For the text-containing cell, return its midpoint in (x, y) coordinate format. 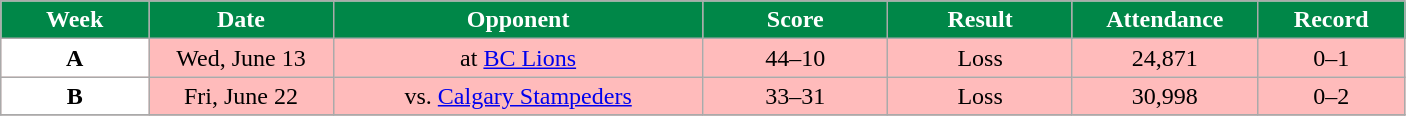
Fri, June 22 (242, 96)
at BC Lions (518, 58)
Week (75, 20)
B (75, 96)
30,998 (1164, 96)
vs. Calgary Stampeders (518, 96)
44–10 (796, 58)
Date (242, 20)
24,871 (1164, 58)
Wed, June 13 (242, 58)
A (75, 58)
Attendance (1164, 20)
0–2 (1331, 96)
Score (796, 20)
33–31 (796, 96)
Opponent (518, 20)
Record (1331, 20)
Result (980, 20)
0–1 (1331, 58)
